Provide the (X, Y) coordinate of the cell's center where the given text is located.  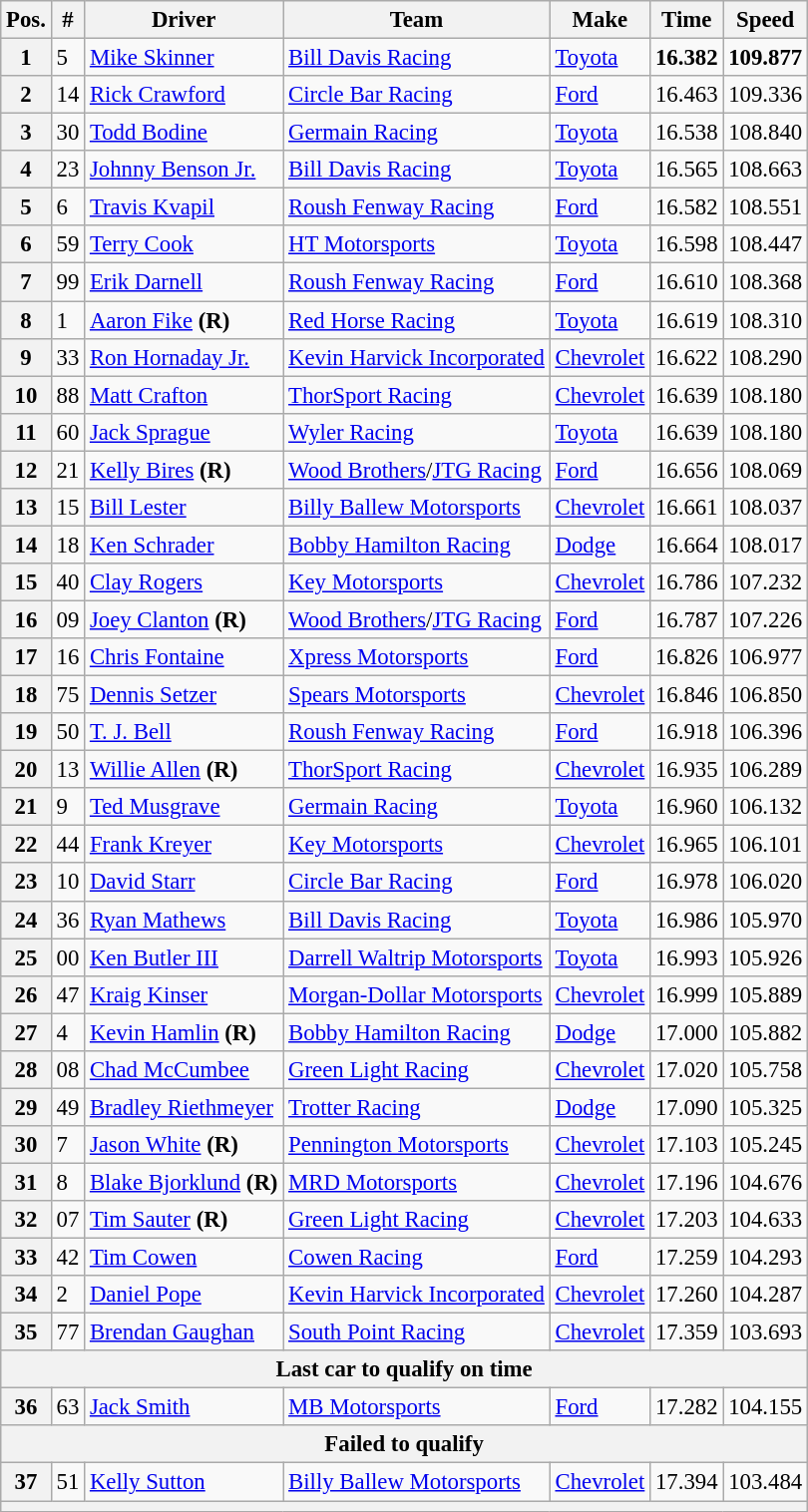
17.359 (686, 1332)
Jack Smith (184, 1407)
104.633 (766, 1220)
Rick Crawford (184, 95)
16.661 (686, 508)
42 (68, 1258)
Dennis Setzer (184, 695)
103.693 (766, 1332)
Terry Cook (184, 244)
103.484 (766, 1482)
Johnny Benson Jr. (184, 170)
Team (417, 20)
T. J. Bell (184, 732)
59 (68, 244)
Ron Hornaday Jr. (184, 357)
07 (68, 1220)
16.622 (686, 357)
16.382 (686, 58)
16.935 (686, 770)
Pos. (26, 20)
108.447 (766, 244)
37 (26, 1482)
16.538 (686, 133)
HT Motorsports (417, 244)
Xpress Motorsports (417, 657)
17 (26, 657)
27 (26, 1032)
Daniel Pope (184, 1295)
19 (26, 732)
16.656 (686, 470)
17.394 (686, 1482)
16.610 (686, 282)
108.290 (766, 357)
Mike Skinner (184, 58)
17.259 (686, 1258)
Brendan Gaughan (184, 1332)
16.986 (686, 920)
Ted Musgrave (184, 807)
20 (26, 770)
107.226 (766, 619)
108.037 (766, 508)
106.289 (766, 770)
107.232 (766, 582)
22 (26, 845)
3 (26, 133)
Chad McCumbee (184, 1070)
Willie Allen (R) (184, 770)
Jack Sprague (184, 432)
Joey Clanton (R) (184, 619)
Erik Darnell (184, 282)
South Point Racing (417, 1332)
16.918 (686, 732)
16.463 (686, 95)
Tim Cowen (184, 1258)
109.877 (766, 58)
16.993 (686, 957)
17.090 (686, 1107)
105.882 (766, 1032)
24 (26, 920)
16.999 (686, 994)
Tim Sauter (R) (184, 1220)
Travis Kvapil (184, 207)
108.017 (766, 545)
106.977 (766, 657)
MB Motorsports (417, 1407)
16.582 (686, 207)
Driver (184, 20)
44 (68, 845)
17.000 (686, 1032)
106.850 (766, 695)
Morgan-Dollar Motorsports (417, 994)
Wyler Racing (417, 432)
11 (26, 432)
108.663 (766, 170)
108.840 (766, 133)
Darrell Waltrip Motorsports (417, 957)
16.786 (686, 582)
104.676 (766, 1182)
16.619 (686, 320)
16.846 (686, 695)
29 (26, 1107)
David Starr (184, 883)
Blake Bjorklund (R) (184, 1182)
106.020 (766, 883)
17.020 (686, 1070)
Failed to qualify (405, 1445)
Cowen Racing (417, 1258)
104.293 (766, 1258)
Frank Kreyer (184, 845)
40 (68, 582)
32 (26, 1220)
60 (68, 432)
16.565 (686, 170)
105.325 (766, 1107)
Bill Lester (184, 508)
16.965 (686, 845)
26 (26, 994)
88 (68, 395)
Todd Bodine (184, 133)
09 (68, 619)
108.551 (766, 207)
105.758 (766, 1070)
47 (68, 994)
35 (26, 1332)
108.069 (766, 470)
109.336 (766, 95)
Spears Motorsports (417, 695)
Bradley Riethmeyer (184, 1107)
08 (68, 1070)
Last car to qualify on time (405, 1369)
17.196 (686, 1182)
Matt Crafton (184, 395)
63 (68, 1407)
16.978 (686, 883)
105.926 (766, 957)
17.260 (686, 1295)
Pennington Motorsports (417, 1145)
104.155 (766, 1407)
105.245 (766, 1145)
Time (686, 20)
Ken Schrader (184, 545)
16.787 (686, 619)
# (68, 20)
16.664 (686, 545)
17.103 (686, 1145)
Kelly Bires (R) (184, 470)
MRD Motorsports (417, 1182)
Ken Butler III (184, 957)
Jason White (R) (184, 1145)
108.368 (766, 282)
106.132 (766, 807)
12 (26, 470)
106.101 (766, 845)
106.396 (766, 732)
108.310 (766, 320)
Red Horse Racing (417, 320)
50 (68, 732)
104.287 (766, 1295)
Kelly Sutton (184, 1482)
Kraig Kinser (184, 994)
Trotter Racing (417, 1107)
16.826 (686, 657)
99 (68, 282)
31 (26, 1182)
Kevin Hamlin (R) (184, 1032)
16.598 (686, 244)
Aaron Fike (R) (184, 320)
Make (600, 20)
Ryan Mathews (184, 920)
105.889 (766, 994)
Clay Rogers (184, 582)
00 (68, 957)
77 (68, 1332)
75 (68, 695)
Speed (766, 20)
51 (68, 1482)
17.282 (686, 1407)
105.970 (766, 920)
Chris Fontaine (184, 657)
49 (68, 1107)
17.203 (686, 1220)
28 (26, 1070)
25 (26, 957)
16.960 (686, 807)
34 (26, 1295)
